Extract the (X, Y) coordinate from the center of the cell holding the provided text.  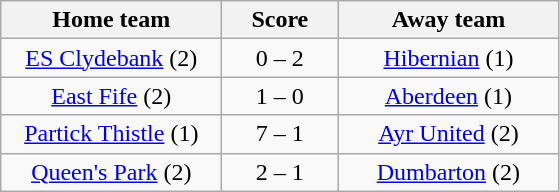
0 – 2 (280, 58)
Home team (112, 20)
East Fife (2) (112, 96)
Away team (448, 20)
1 – 0 (280, 96)
ES Clydebank (2) (112, 58)
Dumbarton (2) (448, 172)
2 – 1 (280, 172)
Queen's Park (2) (112, 172)
7 – 1 (280, 134)
Partick Thistle (1) (112, 134)
Score (280, 20)
Ayr United (2) (448, 134)
Aberdeen (1) (448, 96)
Hibernian (1) (448, 58)
